Provide the (x, y) coordinate of the cell's center where the given text is located.  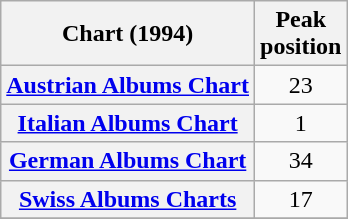
Swiss Albums Charts (128, 199)
34 (301, 161)
1 (301, 123)
Italian Albums Chart (128, 123)
23 (301, 85)
German Albums Chart (128, 161)
Chart (1994) (128, 34)
17 (301, 199)
Peakposition (301, 34)
Austrian Albums Chart (128, 85)
